Return the (X, Y) coordinate for the center point of the cell that contains the specified text.  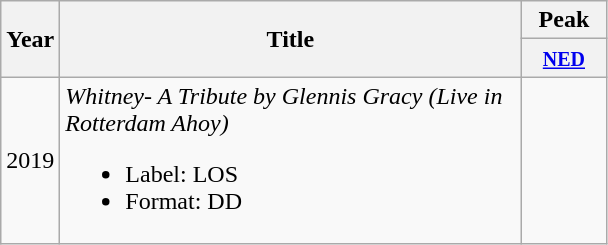
Peak (564, 20)
Year (30, 39)
2019 (30, 160)
NED (564, 58)
Whitney- A Tribute by Glennis Gracy (Live in Rotterdam Ahoy)Label: LOSFormat: DD (290, 160)
Title (290, 39)
